Return [x, y] of the center of cell containing provided text 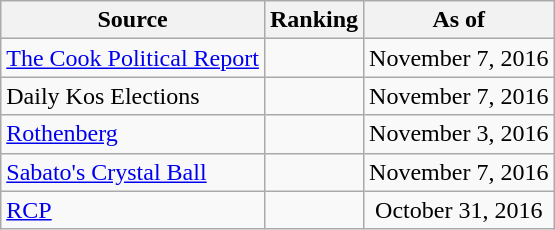
October 31, 2016 [459, 210]
Rothenberg [133, 134]
Ranking [314, 20]
Sabato's Crystal Ball [133, 172]
November 3, 2016 [459, 134]
Daily Kos Elections [133, 96]
RCP [133, 210]
The Cook Political Report [133, 58]
As of [459, 20]
Source [133, 20]
